Identify which cell holds the provided text, then report its (x, y) central coordinate. 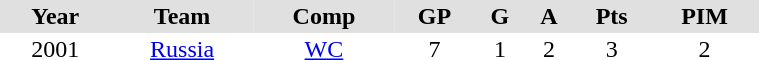
Pts (612, 16)
GP (434, 16)
Year (55, 16)
G (500, 16)
A (549, 16)
Comp (324, 16)
PIM (705, 16)
Team (182, 16)
